For the text-containing cell, return its midpoint in (x, y) coordinate format. 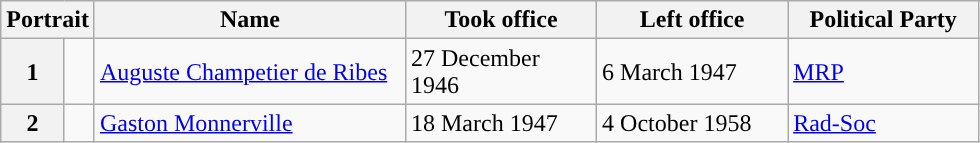
Left office (692, 20)
Political Party (884, 20)
18 March 1947 (500, 123)
4 October 1958 (692, 123)
2 (32, 123)
Name (250, 20)
27 December 1946 (500, 72)
Rad-Soc (884, 123)
Took office (500, 20)
Gaston Monnerville (250, 123)
Auguste Champetier de Ribes (250, 72)
Portrait (48, 20)
1 (32, 72)
6 March 1947 (692, 72)
MRP (884, 72)
